Search for the cell housing the specified text and yield its (X, Y) center coordinate. 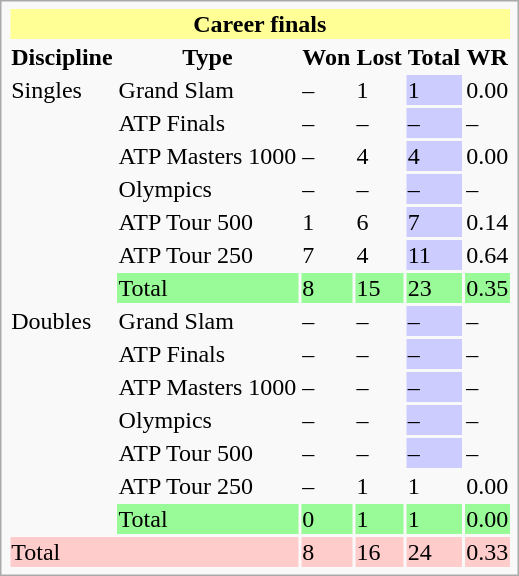
0.64 (488, 255)
Lost (379, 57)
Won (326, 57)
0 (326, 519)
0.33 (488, 552)
WR (488, 57)
6 (379, 222)
24 (434, 552)
15 (379, 288)
Career finals (260, 24)
0.14 (488, 222)
16 (379, 552)
23 (434, 288)
Singles (62, 189)
Type (208, 57)
Doubles (62, 420)
Discipline (62, 57)
11 (434, 255)
0.35 (488, 288)
